Scan for the cell matching the given text and deliver its (X, Y) coordinate at center. 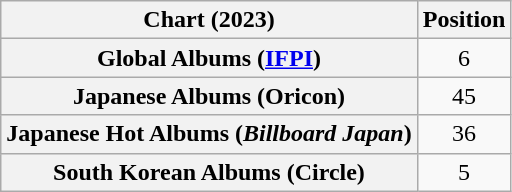
45 (464, 96)
Japanese Hot Albums (Billboard Japan) (209, 134)
36 (464, 134)
Chart (2023) (209, 20)
5 (464, 172)
Position (464, 20)
Global Albums (IFPI) (209, 58)
South Korean Albums (Circle) (209, 172)
Japanese Albums (Oricon) (209, 96)
6 (464, 58)
